Identify which cell holds the provided text, then report its [x, y] central coordinate. 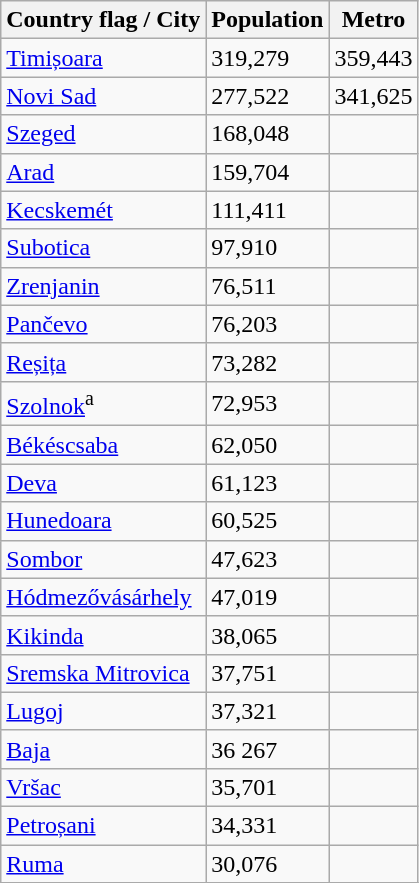
34,331 [268, 826]
359,443 [374, 58]
61,123 [268, 483]
168,048 [268, 134]
319,279 [268, 58]
73,282 [268, 362]
35,701 [268, 787]
47,623 [268, 559]
97,910 [268, 248]
Metro [374, 20]
Békéscsaba [104, 445]
Petroșani [104, 826]
76,511 [268, 286]
Baja [104, 749]
Kecskemét [104, 210]
Sremska Mitrovica [104, 673]
Novi Sad [104, 96]
Zrenjanin [104, 286]
Vršac [104, 787]
37,751 [268, 673]
60,525 [268, 521]
Lugoj [104, 711]
Deva [104, 483]
Reșița [104, 362]
Arad [104, 172]
62,050 [268, 445]
76,203 [268, 324]
Pančevo [104, 324]
Population [268, 20]
111,411 [268, 210]
Sombor [104, 559]
Subotica [104, 248]
Hunedoara [104, 521]
37,321 [268, 711]
30,076 [268, 864]
159,704 [268, 172]
Ruma [104, 864]
341,625 [374, 96]
Szeged [104, 134]
Timișoara [104, 58]
38,065 [268, 635]
72,953 [268, 404]
Kikinda [104, 635]
Country flag / City [104, 20]
47,019 [268, 597]
Hódmezővásárhely [104, 597]
Szolnoka [104, 404]
277,522 [268, 96]
36 267 [268, 749]
